Return [x, y] of the center of cell containing provided text 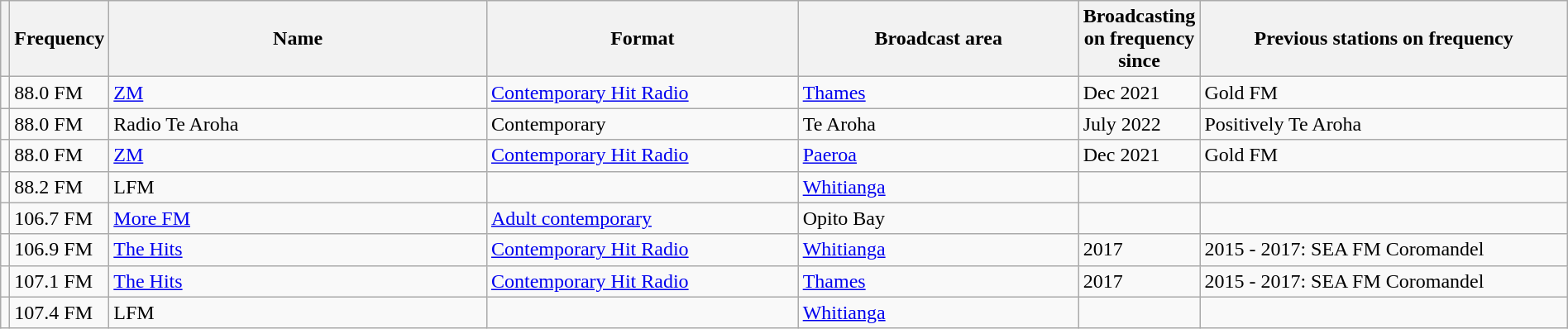
Paeroa [938, 155]
July 2022 [1140, 124]
Opito Bay [938, 218]
Broadcast area [938, 39]
Contemporary [642, 124]
Radio Te Aroha [298, 124]
More FM [298, 218]
88.2 FM [60, 187]
Te Aroha [938, 124]
106.7 FM [60, 218]
Format [642, 39]
Previous stations on frequency [1384, 39]
Broadcasting on frequency since [1140, 39]
107.4 FM [60, 312]
106.9 FM [60, 250]
Name [298, 39]
Frequency [60, 39]
Adult contemporary [642, 218]
107.1 FM [60, 281]
Positively Te Aroha [1384, 124]
